Find where the given text appears and provide that cell's center as [x, y] coordinate. 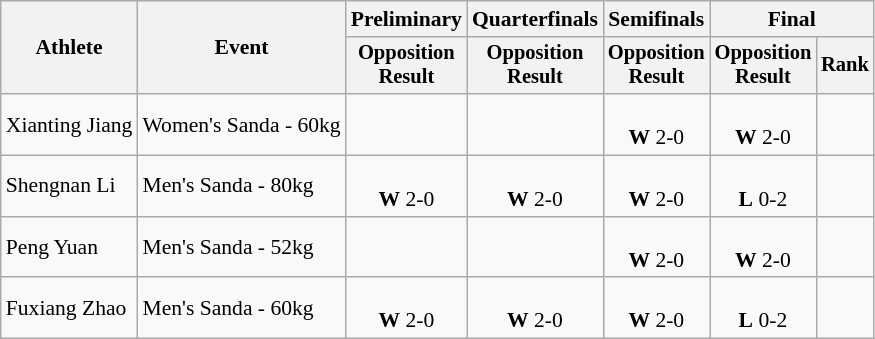
Quarterfinals [535, 19]
Xianting Jiang [70, 124]
Men's Sanda - 80kg [241, 186]
Men's Sanda - 52kg [241, 248]
Women's Sanda - 60kg [241, 124]
Final [792, 19]
Athlete [70, 48]
Event [241, 48]
Preliminary [406, 19]
Semifinals [656, 19]
Rank [845, 66]
Shengnan Li [70, 186]
Peng Yuan [70, 248]
Fuxiang Zhao [70, 308]
Men's Sanda - 60kg [241, 308]
